Scan for the cell matching the given text and deliver its (x, y) coordinate at center. 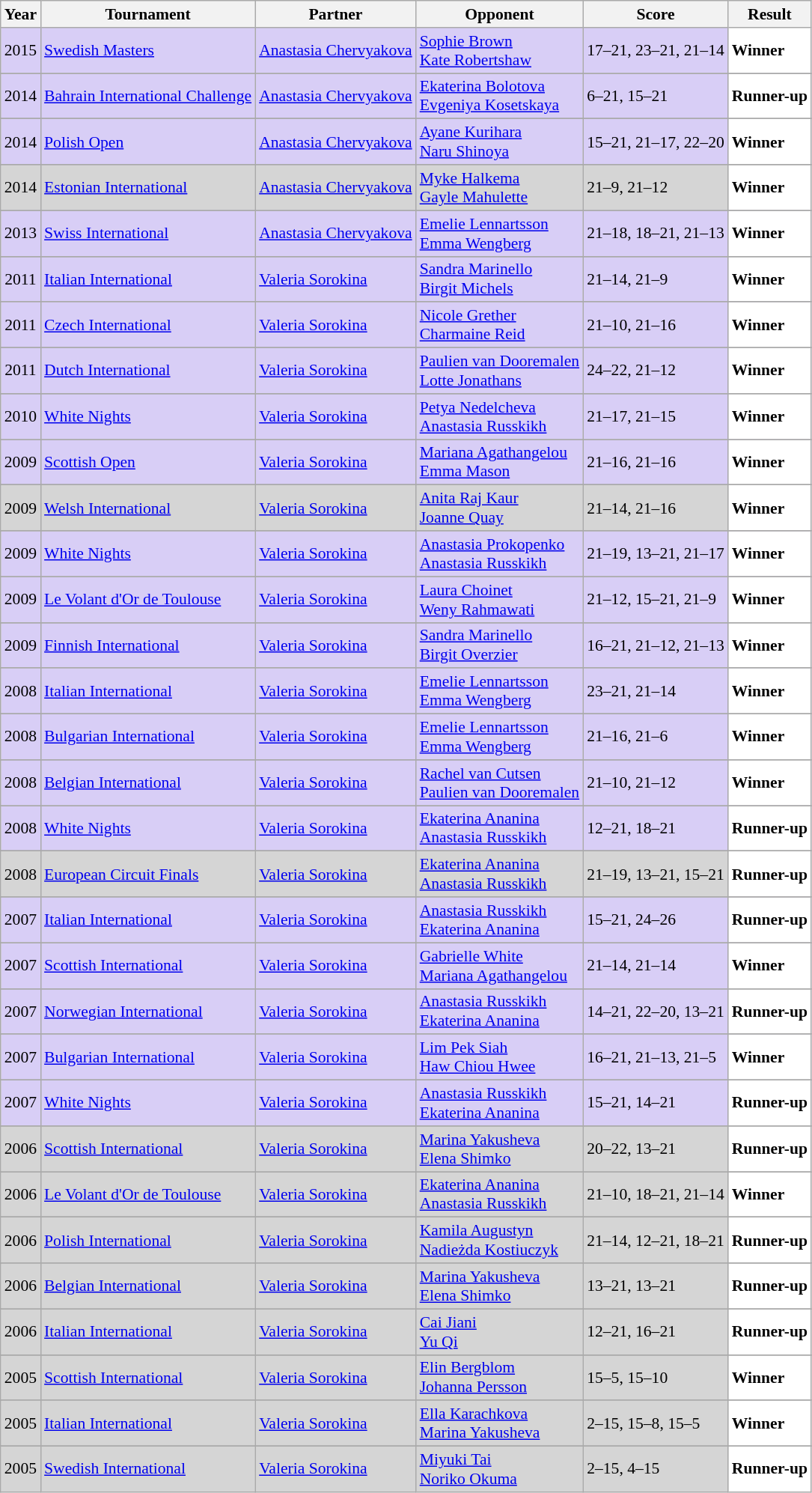
Result (769, 14)
12–21, 18–21 (656, 828)
Elin Bergblom Johanna Persson (500, 1378)
Swedish Masters (148, 51)
Scottish Open (148, 463)
2010 (21, 416)
Petya Nedelcheva Anastasia Russkikh (500, 416)
21–19, 13–21, 15–21 (656, 875)
21–17, 21–15 (656, 416)
2–15, 15–8, 15–5 (656, 1424)
Polish Open (148, 142)
21–10, 21–12 (656, 783)
Opponent (500, 14)
23–21, 21–14 (656, 692)
15–5, 15–10 (656, 1378)
16–21, 21–13, 21–5 (656, 1057)
Score (656, 14)
Mariana Agathangelou Emma Mason (500, 463)
Paulien van Dooremalen Lotte Jonathans (500, 371)
Anita Raj Kaur Joanne Quay (500, 508)
Kamila Augustyn Nadieżda Kostiuczyk (500, 1240)
20–22, 13–21 (656, 1149)
17–21, 23–21, 21–14 (656, 51)
Cai Jiani Yu Qi (500, 1331)
Rachel van Cutsen Paulien van Dooremalen (500, 783)
European Circuit Finals (148, 875)
2015 (21, 51)
Sophie Brown Kate Robertshaw (500, 51)
Ekaterina Bolotova Evgeniya Kosetskaya (500, 96)
Swedish International (148, 1469)
6–21, 15–21 (656, 96)
Czech International (148, 325)
Miyuki Tai Noriko Okuma (500, 1469)
21–14, 21–14 (656, 966)
21–10, 21–16 (656, 325)
14–21, 22–20, 13–21 (656, 1011)
Estonian International (148, 187)
Swiss International (148, 234)
21–14, 21–9 (656, 279)
Anastasia Prokopenko Anastasia Russkikh (500, 554)
Year (21, 14)
12–21, 16–21 (656, 1331)
Sandra Marinello Birgit Overzier (500, 645)
Sandra Marinello Birgit Michels (500, 279)
21–10, 18–21, 21–14 (656, 1195)
Dutch International (148, 371)
Ella Karachkova Marina Yakusheva (500, 1424)
15–21, 14–21 (656, 1104)
2–15, 4–15 (656, 1469)
Lim Pek Siah Haw Chiou Hwee (500, 1057)
Myke Halkema Gayle Mahulette (500, 187)
13–21, 13–21 (656, 1286)
21–16, 21–6 (656, 737)
24–22, 21–12 (656, 371)
15–21, 21–17, 22–20 (656, 142)
21–16, 21–16 (656, 463)
2013 (21, 234)
21–14, 21–16 (656, 508)
Nicole Grether Charmaine Reid (500, 325)
Welsh International (148, 508)
15–21, 24–26 (656, 919)
Laura Choinet Weny Rahmawati (500, 599)
Ayane Kurihara Naru Shinoya (500, 142)
Partner (335, 14)
Bahrain International Challenge (148, 96)
21–9, 21–12 (656, 187)
Polish International (148, 1240)
16–21, 21–12, 21–13 (656, 645)
Gabrielle White Mariana Agathangelou (500, 966)
Norwegian International (148, 1011)
21–19, 13–21, 21–17 (656, 554)
Finnish International (148, 645)
Tournament (148, 14)
21–18, 18–21, 21–13 (656, 234)
21–12, 15–21, 21–9 (656, 599)
21–14, 12–21, 18–21 (656, 1240)
